Return the [x, y] coordinate for the center point of the cell that contains the specified text.  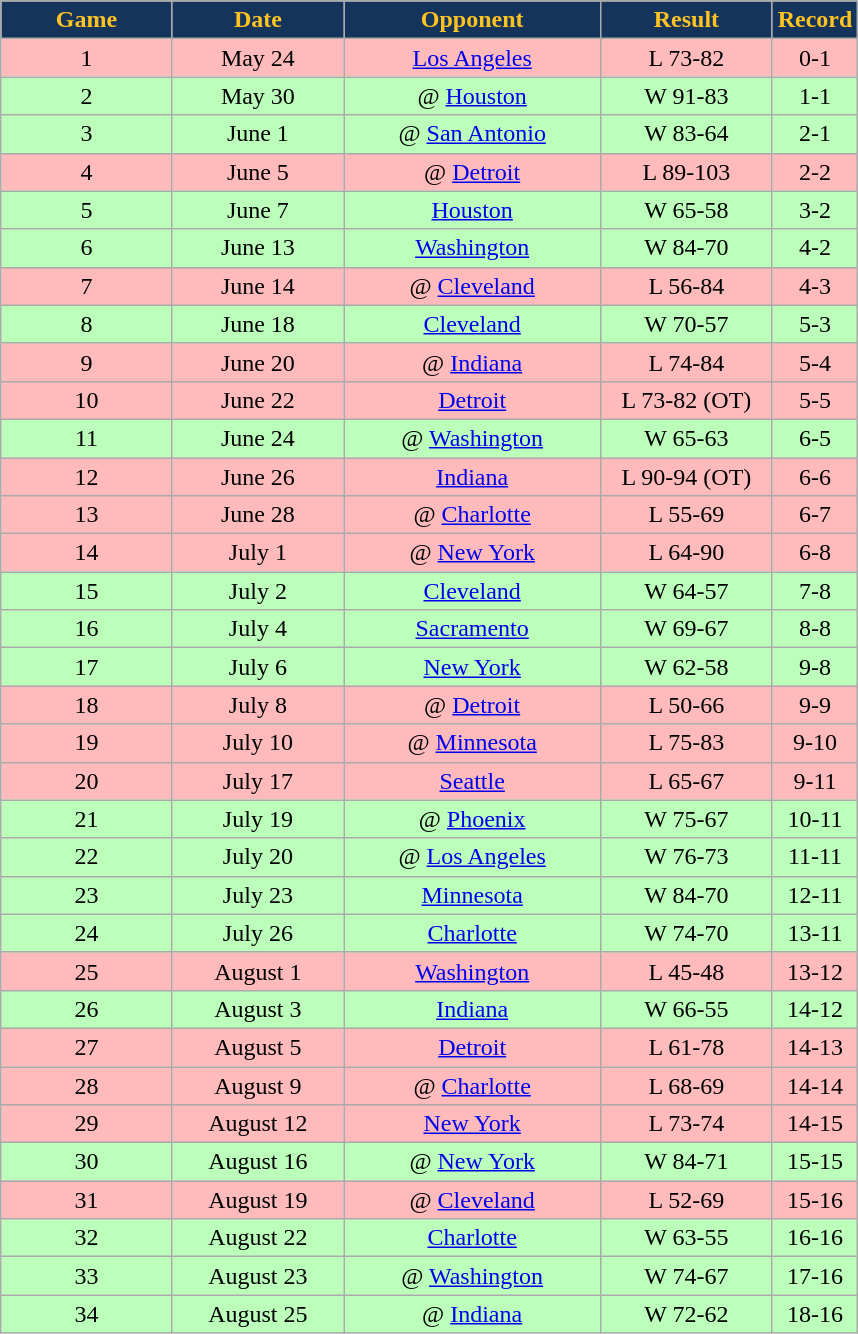
17-16 [815, 1276]
June 13 [258, 248]
W 70-57 [686, 324]
3 [86, 134]
26 [86, 1009]
L 89-103 [686, 172]
5-4 [815, 362]
32 [86, 1238]
L 65-67 [686, 781]
3-2 [815, 210]
6-7 [815, 515]
W 65-63 [686, 438]
14-13 [815, 1047]
Record [815, 20]
10 [86, 400]
6 [86, 248]
6-8 [815, 553]
@ Minnesota [472, 743]
16-16 [815, 1238]
W 69-67 [686, 629]
31 [86, 1200]
6-6 [815, 477]
18 [86, 705]
L 50-66 [686, 705]
August 23 [258, 1276]
11-11 [815, 857]
17 [86, 667]
@ Houston [472, 96]
34 [86, 1314]
L 56-84 [686, 286]
1 [86, 58]
August 19 [258, 1200]
July 2 [258, 591]
Houston [472, 210]
2 [86, 96]
August 1 [258, 971]
14-15 [815, 1124]
W 83-64 [686, 134]
W 63-55 [686, 1238]
W 64-57 [686, 591]
6-5 [815, 438]
5-3 [815, 324]
August 9 [258, 1085]
June 22 [258, 400]
0-1 [815, 58]
L 64-90 [686, 553]
July 23 [258, 895]
W 76-73 [686, 857]
June 14 [258, 286]
7-8 [815, 591]
W 72-62 [686, 1314]
July 19 [258, 819]
May 24 [258, 58]
2-1 [815, 134]
9-8 [815, 667]
20 [86, 781]
W 65-58 [686, 210]
19 [86, 743]
Seattle [472, 781]
Opponent [472, 20]
1-1 [815, 96]
8-8 [815, 629]
August 22 [258, 1238]
L 73-82 [686, 58]
June 28 [258, 515]
5 [86, 210]
5-5 [815, 400]
June 7 [258, 210]
Game [86, 20]
2-2 [815, 172]
August 16 [258, 1162]
L 45-48 [686, 971]
28 [86, 1085]
July 10 [258, 743]
June 18 [258, 324]
August 25 [258, 1314]
13 [86, 515]
July 17 [258, 781]
25 [86, 971]
14 [86, 553]
4 [86, 172]
L 55-69 [686, 515]
W 84-71 [686, 1162]
12-11 [815, 895]
15 [86, 591]
June 26 [258, 477]
@ Phoenix [472, 819]
July 6 [258, 667]
9 [86, 362]
June 20 [258, 362]
Minnesota [472, 895]
August 12 [258, 1124]
L 73-82 (OT) [686, 400]
W 62-58 [686, 667]
L 68-69 [686, 1085]
9-10 [815, 743]
9-11 [815, 781]
21 [86, 819]
June 1 [258, 134]
7 [86, 286]
W 66-55 [686, 1009]
13-11 [815, 933]
@ Los Angeles [472, 857]
23 [86, 895]
August 5 [258, 1047]
@ San Antonio [472, 134]
18-16 [815, 1314]
Los Angeles [472, 58]
May 30 [258, 96]
W 74-67 [686, 1276]
L 75-83 [686, 743]
9-9 [815, 705]
July 1 [258, 553]
June 5 [258, 172]
4-3 [815, 286]
4-2 [815, 248]
July 8 [258, 705]
L 73-74 [686, 1124]
Sacramento [472, 629]
15-16 [815, 1200]
W 91-83 [686, 96]
Result [686, 20]
16 [86, 629]
14-12 [815, 1009]
L 52-69 [686, 1200]
12 [86, 477]
Date [258, 20]
L 74-84 [686, 362]
14-14 [815, 1085]
L 61-78 [686, 1047]
22 [86, 857]
13-12 [815, 971]
10-11 [815, 819]
8 [86, 324]
30 [86, 1162]
July 26 [258, 933]
July 20 [258, 857]
W 75-67 [686, 819]
11 [86, 438]
29 [86, 1124]
August 3 [258, 1009]
27 [86, 1047]
33 [86, 1276]
July 4 [258, 629]
June 24 [258, 438]
L 90-94 (OT) [686, 477]
W 74-70 [686, 933]
15-15 [815, 1162]
24 [86, 933]
